Output the (x, y) coordinate of the center of the cell containing the given text.  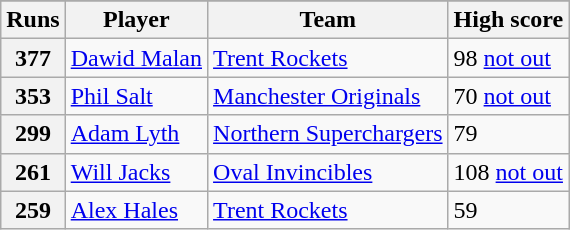
377 (33, 58)
Team (328, 20)
Oval Invincibles (328, 172)
Manchester Originals (328, 96)
70 not out (508, 96)
Adam Lyth (136, 134)
79 (508, 134)
353 (33, 96)
High score (508, 20)
59 (508, 210)
Phil Salt (136, 96)
Dawid Malan (136, 58)
Alex Hales (136, 210)
Will Jacks (136, 172)
108 not out (508, 172)
Runs (33, 20)
299 (33, 134)
261 (33, 172)
98 not out (508, 58)
Player (136, 20)
259 (33, 210)
Northern Superchargers (328, 134)
